Capture the cell that displays the provided text and extract its [x, y] central coordinate. 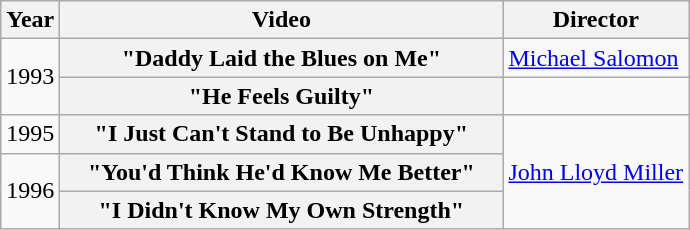
Video [282, 20]
"You'd Think He'd Know Me Better" [282, 172]
Year [30, 20]
1995 [30, 134]
"I Didn't Know My Own Strength" [282, 210]
"I Just Can't Stand to Be Unhappy" [282, 134]
"Daddy Laid the Blues on Me" [282, 58]
Director [596, 20]
John Lloyd Miller [596, 172]
1996 [30, 191]
1993 [30, 77]
Michael Salomon [596, 58]
"He Feels Guilty" [282, 96]
